For the text-containing cell, return its midpoint in (X, Y) coordinate format. 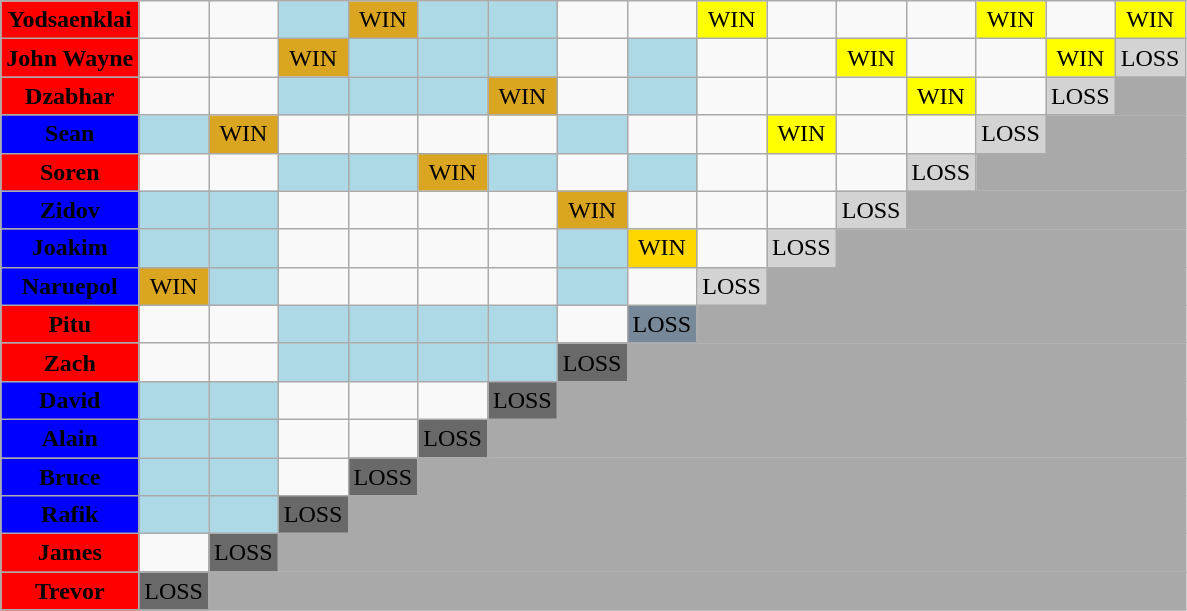
Soren (70, 172)
Rafik (70, 515)
Alain (70, 438)
Zach (70, 362)
Pitu (70, 324)
Trevor (70, 591)
Yodsaenklai (70, 20)
Bruce (70, 477)
Zidov (70, 210)
Dzabhar (70, 96)
James (70, 553)
Naruepol (70, 286)
John Wayne (70, 58)
David (70, 400)
Joakim (70, 248)
Sean (70, 134)
